Provide the [x, y] coordinate of the cell's center where the given text is located.  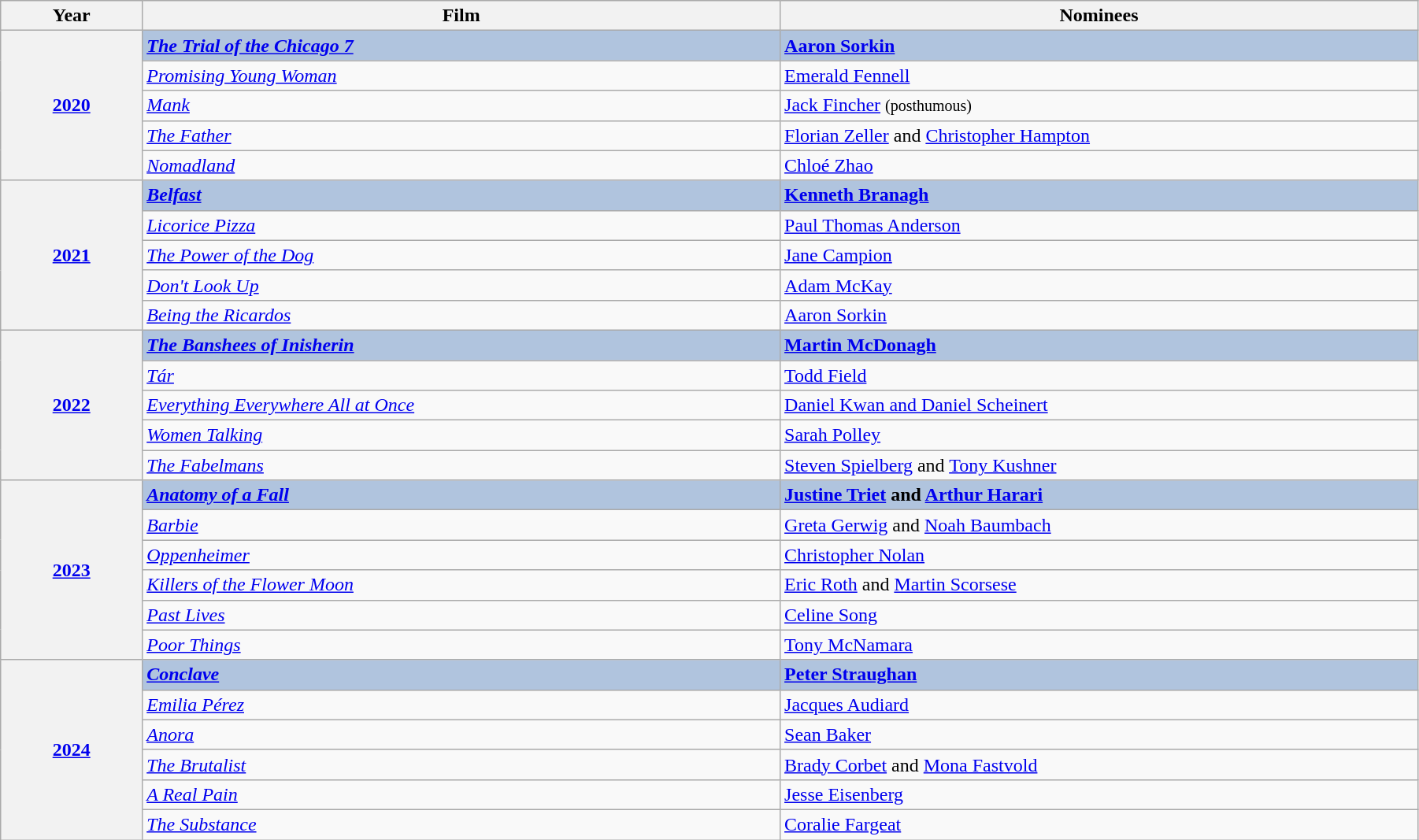
Eric Roth and Martin Scorsese [1099, 585]
The Banshees of Inisherin [461, 345]
Film [461, 16]
Past Lives [461, 615]
The Father [461, 135]
Celine Song [1099, 615]
Steven Spielberg and Tony Kushner [1099, 465]
Year [72, 16]
2023 [72, 570]
The Substance [461, 824]
Greta Gerwig and Noah Baumbach [1099, 525]
Poor Things [461, 645]
Being the Ricardos [461, 315]
Sarah Polley [1099, 435]
Brady Corbet and Mona Fastvold [1099, 764]
Todd Field [1099, 376]
Jane Campion [1099, 255]
Mank [461, 105]
Tony McNamara [1099, 645]
Belfast [461, 195]
2024 [72, 749]
Christopher Nolan [1099, 555]
The Brutalist [461, 764]
Jesse Eisenberg [1099, 794]
Nomadland [461, 165]
Justine Triet and Arthur Harari [1099, 495]
Promising Young Woman [461, 76]
Barbie [461, 525]
A Real Pain [461, 794]
Peter Straughan [1099, 675]
Licorice Pizza [461, 225]
Daniel Kwan and Daniel Scheinert [1099, 405]
Oppenheimer [461, 555]
Emilia Pérez [461, 705]
Women Talking [461, 435]
Conclave [461, 675]
Adam McKay [1099, 285]
2020 [72, 105]
Nominees [1099, 16]
The Fabelmans [461, 465]
2022 [72, 405]
Kenneth Branagh [1099, 195]
Don't Look Up [461, 285]
The Trial of the Chicago 7 [461, 46]
Chloé Zhao [1099, 165]
Tár [461, 376]
Jack Fincher (posthumous) [1099, 105]
Anora [461, 735]
Killers of the Flower Moon [461, 585]
Jacques Audiard [1099, 705]
Everything Everywhere All at Once [461, 405]
Emerald Fennell [1099, 76]
Coralie Fargeat [1099, 824]
2021 [72, 255]
Martin McDonagh [1099, 345]
The Power of the Dog [461, 255]
Florian Zeller and Christopher Hampton [1099, 135]
Sean Baker [1099, 735]
Paul Thomas Anderson [1099, 225]
Anatomy of a Fall [461, 495]
